Search for the cell housing the specified text and yield its (x, y) center coordinate. 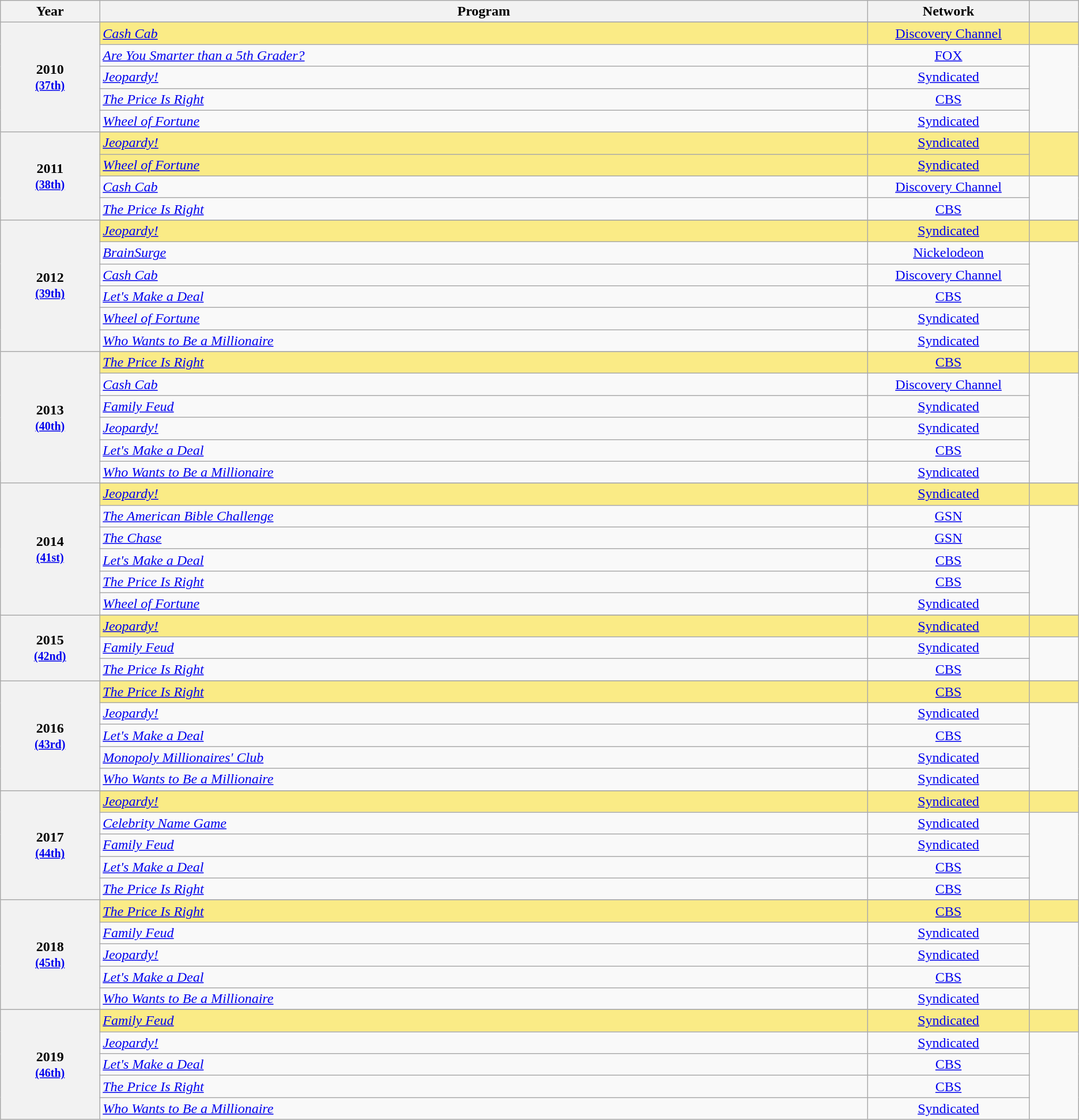
Network (949, 12)
Program (484, 12)
Celebrity Name Game (484, 823)
2012 (39th) (50, 285)
2017 (44th) (50, 845)
FOX (949, 55)
2016 (43rd) (50, 736)
The American Bible Challenge (484, 516)
Monopoly Millionaires' Club (484, 757)
BrainSurge (484, 252)
2015 (42nd) (50, 647)
2010 (37th) (50, 77)
2011 (38th) (50, 176)
2019 (46th) (50, 1065)
The Chase (484, 538)
Nickelodeon (949, 252)
Year (50, 12)
2014 (41st) (50, 549)
Are You Smarter than a 5th Grader? (484, 55)
2018 (45th) (50, 955)
2013 (40th) (50, 417)
